Provide the [x, y] coordinate of the cell's center where the given text is located.  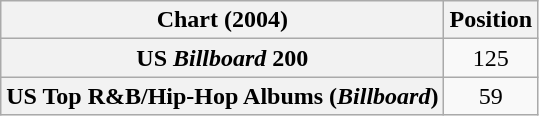
US Billboard 200 [222, 58]
Chart (2004) [222, 20]
US Top R&B/Hip-Hop Albums (Billboard) [222, 96]
125 [491, 58]
Position [491, 20]
59 [491, 96]
